Detect which cell encompasses the target text, then output its (x, y) center coordinate. 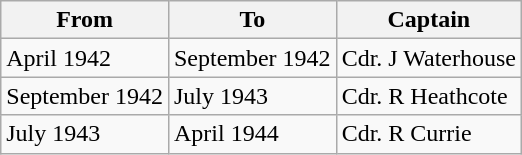
April 1944 (252, 134)
Captain (428, 20)
From (85, 20)
Cdr. R Currie (428, 134)
To (252, 20)
Cdr. R Heathcote (428, 96)
April 1942 (85, 58)
Cdr. J Waterhouse (428, 58)
